Provide the [x, y] coordinate of the cell's center where the given text is located.  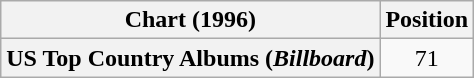
71 [427, 58]
US Top Country Albums (Billboard) [190, 58]
Chart (1996) [190, 20]
Position [427, 20]
